Capture the cell that displays the provided text and extract its (X, Y) central coordinate. 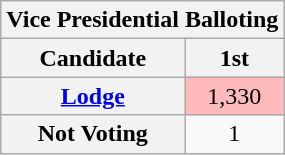
1st (234, 58)
Candidate (93, 58)
1 (234, 134)
1,330 (234, 96)
Vice Presidential Balloting (142, 20)
Not Voting (93, 134)
Lodge (93, 96)
